From the cell containing the given text, extract its center point as [x, y] coordinate. 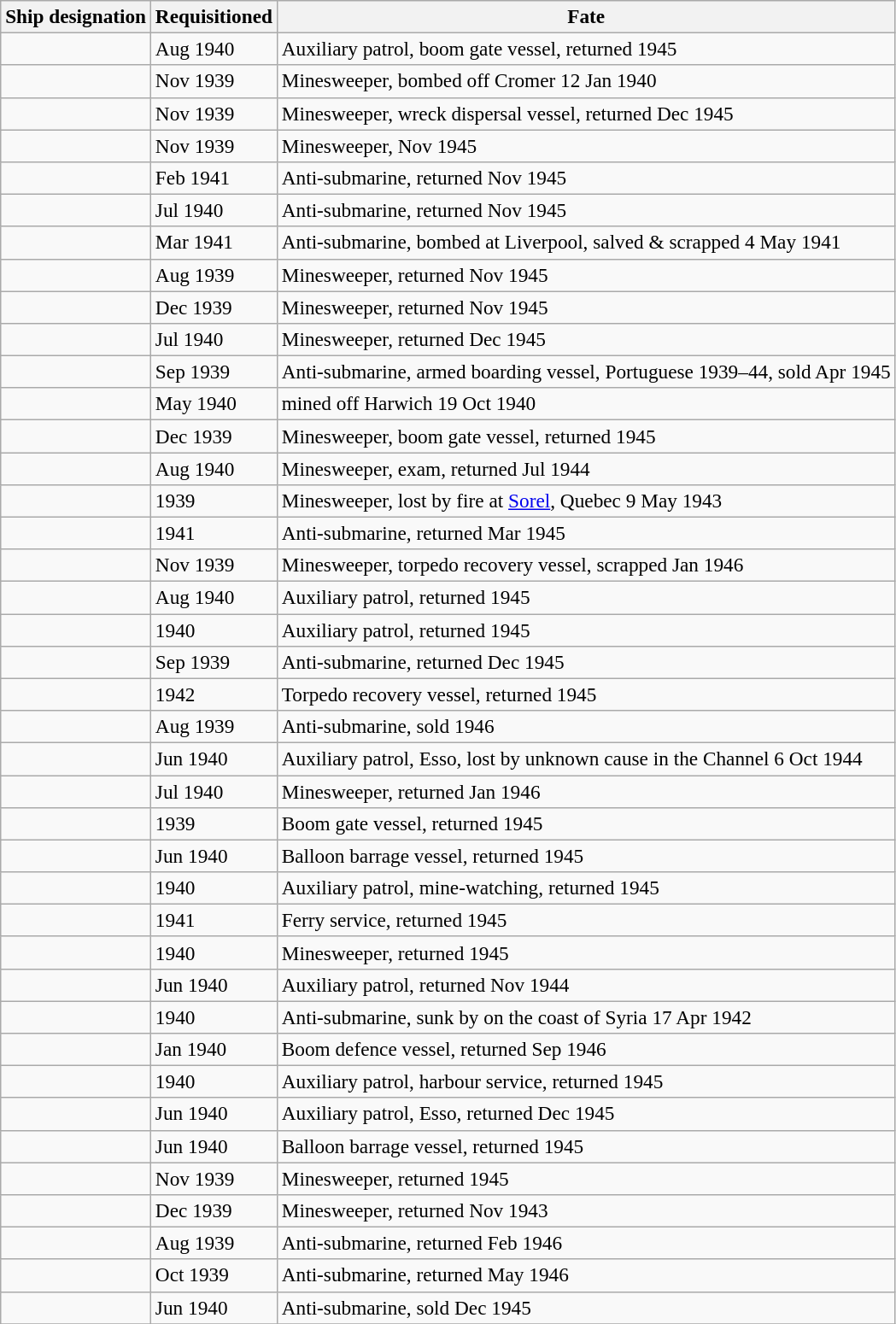
Anti-submarine, returned Feb 1946 [586, 1243]
Auxiliary patrol, Esso, lost by unknown cause in the Channel 6 Oct 1944 [586, 759]
Minesweeper, exam, returned Jul 1944 [586, 468]
Auxiliary patrol, mine-watching, returned 1945 [586, 888]
Boom gate vessel, returned 1945 [586, 823]
Minesweeper, returned Nov 1943 [586, 1210]
Boom defence vessel, returned Sep 1946 [586, 1049]
Torpedo recovery vessel, returned 1945 [586, 694]
Anti-submarine, armed boarding vessel, Portuguese 1939–44, sold Apr 1945 [586, 372]
Anti-submarine, returned Mar 1945 [586, 533]
May 1940 [214, 404]
Anti-submarine, bombed at Liverpool, salved & scrapped 4 May 1941 [586, 243]
Ferry service, returned 1945 [586, 920]
Fate [586, 16]
Minesweeper, bombed off Cromer 12 Jan 1940 [586, 81]
Minesweeper, returned Dec 1945 [586, 339]
Requisitioned [214, 16]
Feb 1941 [214, 178]
Anti-submarine, sold Dec 1945 [586, 1308]
Anti-submarine, returned Dec 1945 [586, 662]
mined off Harwich 19 Oct 1940 [586, 404]
Ship designation [76, 16]
Jan 1940 [214, 1049]
Auxiliary patrol, harbour service, returned 1945 [586, 1081]
Anti-submarine, sunk by on the coast of Syria 17 Apr 1942 [586, 1016]
Minesweeper, Nov 1945 [586, 145]
Anti-submarine, returned May 1946 [586, 1275]
Anti-submarine, sold 1946 [586, 726]
Minesweeper, wreck dispersal vessel, returned Dec 1945 [586, 114]
Minesweeper, returned Jan 1946 [586, 791]
Minesweeper, boom gate vessel, returned 1945 [586, 436]
1942 [214, 694]
Auxiliary patrol, Esso, returned Dec 1945 [586, 1114]
Auxiliary patrol, returned Nov 1944 [586, 985]
Minesweeper, lost by fire at Sorel, Quebec 9 May 1943 [586, 501]
Auxiliary patrol, boom gate vessel, returned 1945 [586, 49]
Mar 1941 [214, 243]
Oct 1939 [214, 1275]
Minesweeper, torpedo recovery vessel, scrapped Jan 1946 [586, 565]
